Identify which cell holds the provided text, then report its (X, Y) central coordinate. 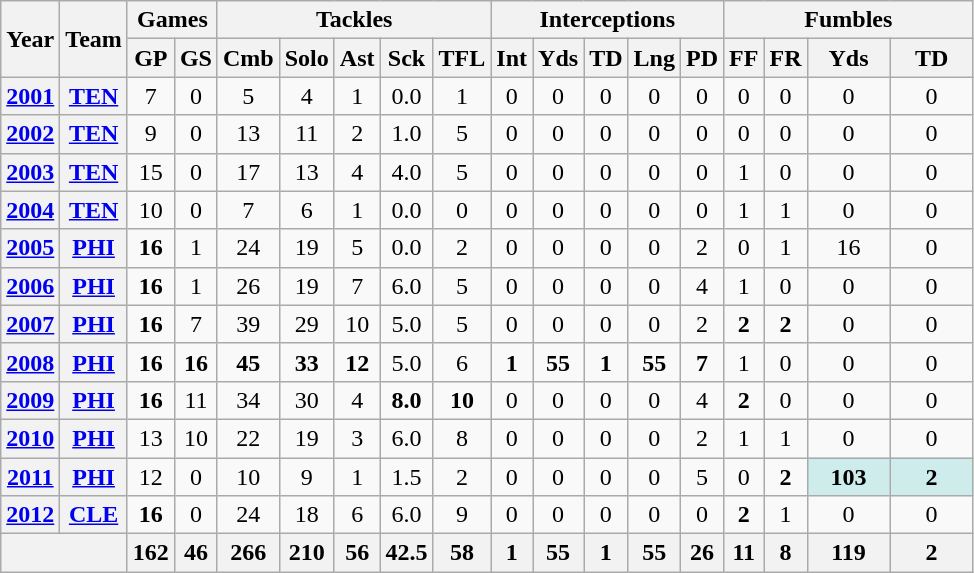
30 (306, 400)
CLE (94, 515)
162 (150, 553)
TFL (462, 58)
Interceptions (608, 20)
2011 (30, 477)
2002 (30, 134)
34 (248, 400)
266 (248, 553)
FR (786, 58)
17 (248, 172)
2006 (30, 286)
4.0 (406, 172)
Sck (406, 58)
2009 (30, 400)
GP (150, 58)
1.0 (406, 134)
8.0 (406, 400)
42.5 (406, 553)
Cmb (248, 58)
33 (306, 362)
103 (848, 477)
29 (306, 324)
210 (306, 553)
2003 (30, 172)
39 (248, 324)
2007 (30, 324)
2001 (30, 96)
58 (462, 553)
Solo (306, 58)
Tackles (354, 20)
1.5 (406, 477)
Games (172, 20)
45 (248, 362)
PD (702, 58)
119 (848, 553)
56 (357, 553)
Year (30, 39)
2008 (30, 362)
46 (196, 553)
Fumbles (849, 20)
FF (744, 58)
Int (512, 58)
22 (248, 438)
2012 (30, 515)
2004 (30, 210)
3 (357, 438)
15 (150, 172)
GS (196, 58)
Ast (357, 58)
Team (94, 39)
2010 (30, 438)
2005 (30, 248)
Lng (654, 58)
18 (306, 515)
